Extract the (X, Y) coordinate from the center of the cell holding the provided text.  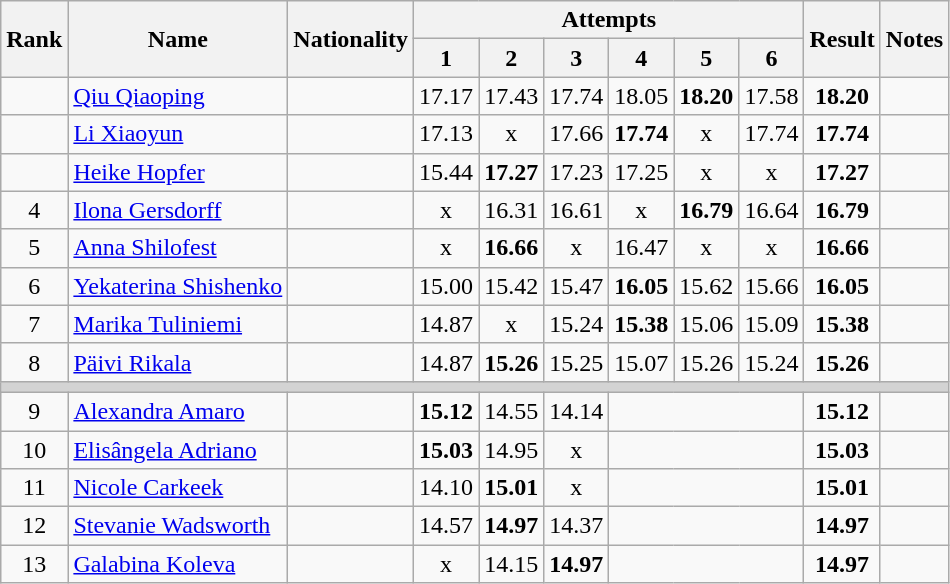
Alexandra Amaro (178, 411)
Heike Hopfer (178, 172)
Notes (914, 39)
17.58 (772, 96)
17.23 (576, 172)
Attempts (609, 20)
Nicole Carkeek (178, 488)
9 (34, 411)
Anna Shilofest (178, 248)
14.37 (576, 526)
15.62 (706, 286)
16.64 (772, 210)
16.61 (576, 210)
18.05 (642, 96)
14.55 (512, 411)
8 (34, 362)
15.07 (642, 362)
13 (34, 564)
Rank (34, 39)
Päivi Rikala (178, 362)
15.06 (706, 324)
16.47 (642, 248)
17.66 (576, 134)
16.31 (512, 210)
2 (512, 58)
15.47 (576, 286)
14.57 (446, 526)
7 (34, 324)
10 (34, 449)
Li Xiaoyun (178, 134)
Marika Tuliniemi (178, 324)
Result (842, 39)
15.09 (772, 324)
Qiu Qiaoping (178, 96)
Nationality (351, 39)
Elisângela Adriano (178, 449)
11 (34, 488)
14.14 (576, 411)
12 (34, 526)
17.43 (512, 96)
Yekaterina Shishenko (178, 286)
Galabina Koleva (178, 564)
15.42 (512, 286)
15.25 (576, 362)
14.95 (512, 449)
1 (446, 58)
3 (576, 58)
Stevanie Wadsworth (178, 526)
Name (178, 39)
14.15 (512, 564)
Ilona Gersdorff (178, 210)
15.44 (446, 172)
14.10 (446, 488)
15.00 (446, 286)
17.25 (642, 172)
17.13 (446, 134)
17.17 (446, 96)
15.66 (772, 286)
